Capture the cell that displays the provided text and extract its (X, Y) central coordinate. 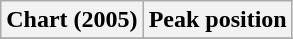
Chart (2005) (72, 20)
Peak position (218, 20)
